Return [X, Y] of the center of cell containing provided text 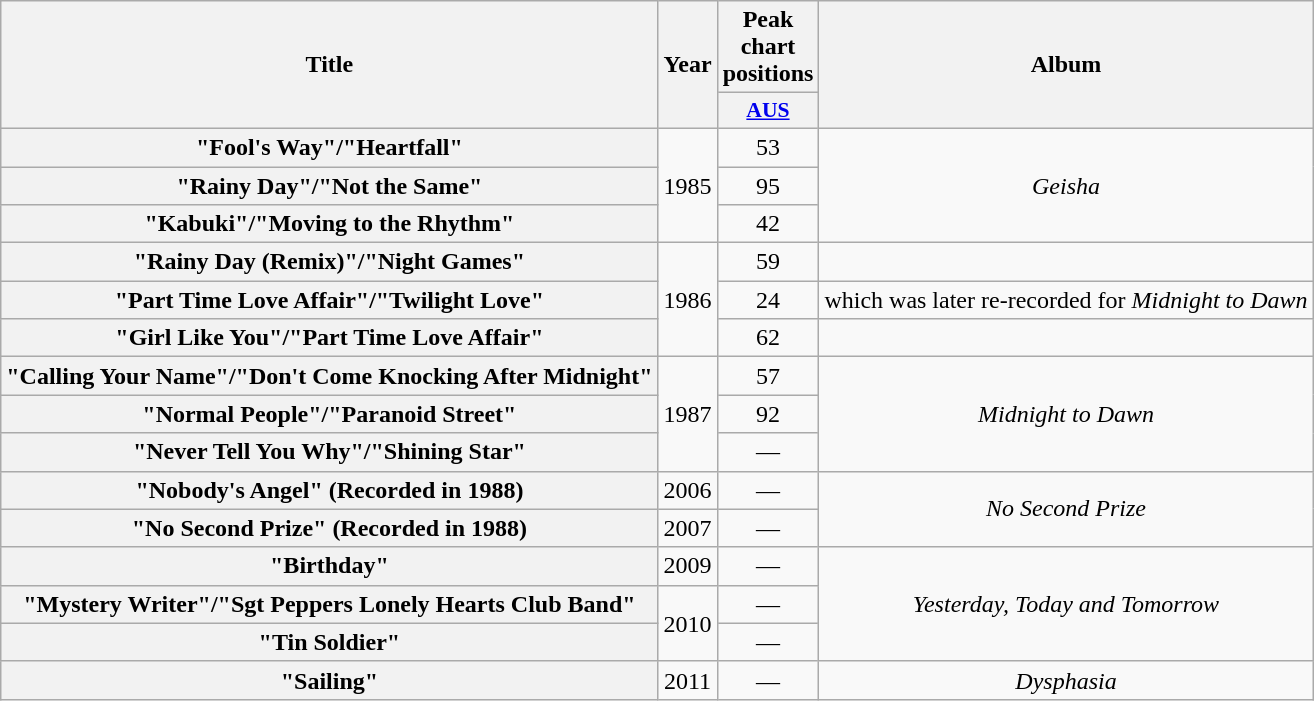
Dysphasia [1066, 680]
"Sailing" [330, 680]
Year [688, 65]
62 [768, 338]
Album [1066, 65]
"No Second Prize" (Recorded in 1988) [330, 528]
"Birthday" [330, 566]
53 [768, 147]
Midnight to Dawn [1066, 414]
95 [768, 185]
"Normal People"/"Paranoid Street" [330, 414]
AUS [768, 111]
"Nobody's Angel" (Recorded in 1988) [330, 490]
"Rainy Day"/"Not the Same" [330, 185]
1986 [688, 300]
59 [768, 262]
"Fool's Way"/"Heartfall" [330, 147]
2010 [688, 623]
"Tin Soldier" [330, 642]
No Second Prize [1066, 509]
"Never Tell You Why"/"Shining Star" [330, 452]
"Girl Like You"/"Part Time Love Affair" [330, 338]
"Rainy Day (Remix)"/"Night Games" [330, 262]
"Mystery Writer"/"Sgt Peppers Lonely Hearts Club Band" [330, 604]
"Kabuki"/"Moving to the Rhythm" [330, 224]
Peak chart positions [768, 47]
42 [768, 224]
1987 [688, 414]
"Calling Your Name"/"Don't Come Knocking After Midnight" [330, 376]
"Part Time Love Affair"/"Twilight Love" [330, 300]
2011 [688, 680]
2007 [688, 528]
57 [768, 376]
Title [330, 65]
Yesterday, Today and Tomorrow [1066, 604]
2006 [688, 490]
24 [768, 300]
1985 [688, 185]
Geisha [1066, 185]
2009 [688, 566]
92 [768, 414]
which was later re-recorded for Midnight to Dawn [1066, 300]
